Return the (X, Y) coordinate for the center point of the cell that contains the specified text.  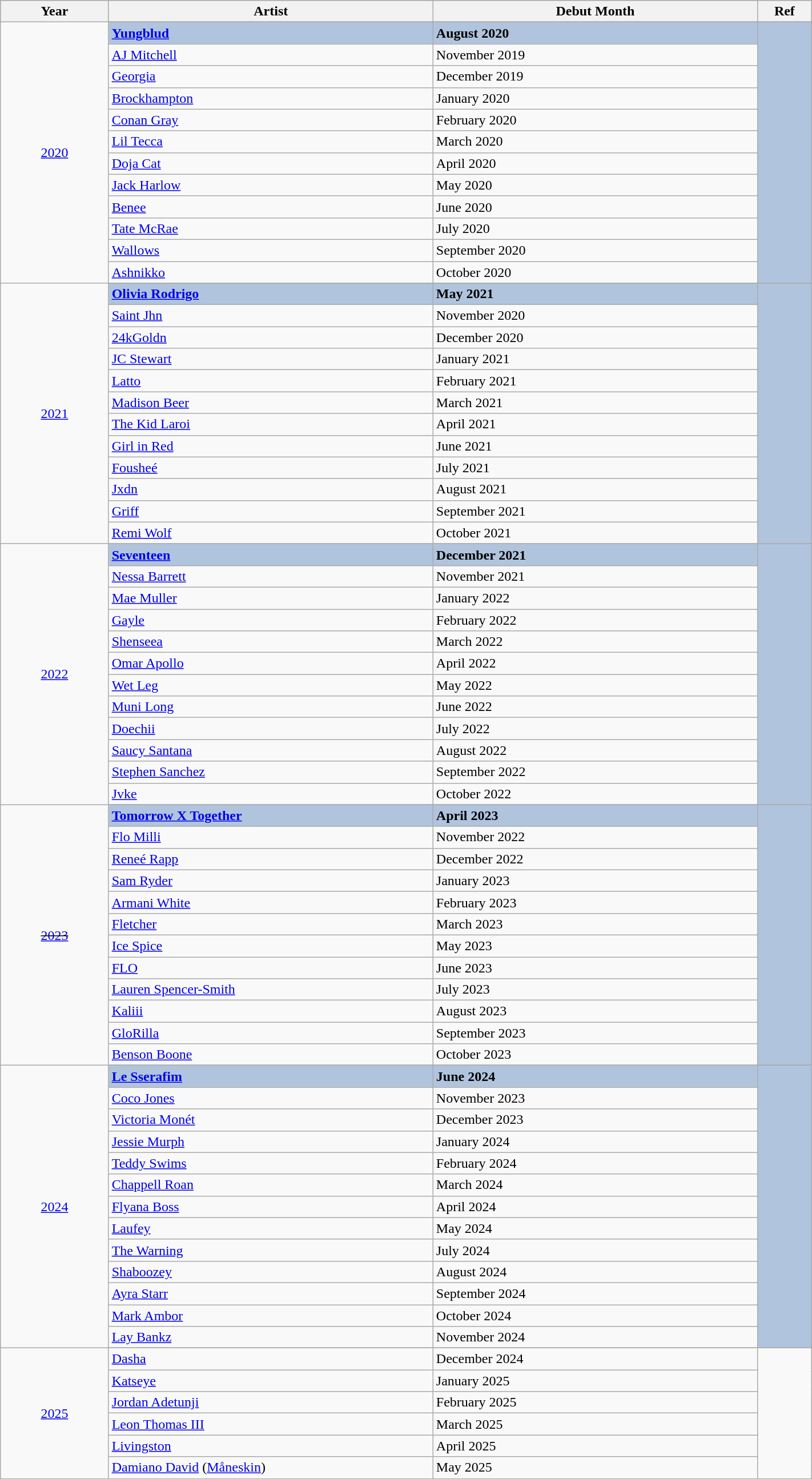
July 2021 (595, 468)
June 2024 (595, 1076)
October 2022 (595, 794)
July 2022 (595, 729)
Doja Cat (271, 163)
Jvke (271, 794)
Benee (271, 207)
Madison Beer (271, 403)
August 2021 (595, 489)
Leon Thomas III (271, 1424)
Tate McRae (271, 228)
FLO (271, 968)
Saint Jhn (271, 316)
January 2022 (595, 598)
April 2025 (595, 1446)
February 2024 (595, 1163)
Griff (271, 511)
Ref (785, 11)
August 2022 (595, 750)
JC Stewart (271, 359)
Jessie Murph (271, 1142)
Flo Milli (271, 837)
Fletcher (271, 924)
December 2022 (595, 859)
Tomorrow X Together (271, 815)
June 2020 (595, 207)
Kaliii (271, 1011)
March 2025 (595, 1424)
Ice Spice (271, 946)
May 2022 (595, 685)
September 2024 (595, 1293)
May 2020 (595, 185)
Shenseea (271, 642)
Saucy Santana (271, 750)
Nessa Barrett (271, 576)
October 2021 (595, 533)
July 2024 (595, 1250)
Omar Apollo (271, 664)
November 2022 (595, 837)
August 2020 (595, 33)
The Kid Laroi (271, 424)
June 2021 (595, 446)
July 2023 (595, 990)
2024 (55, 1207)
Laufey (271, 1228)
Georgia (271, 77)
September 2021 (595, 511)
November 2021 (595, 576)
Ayra Starr (271, 1293)
July 2020 (595, 228)
2023 (55, 935)
Livingston (271, 1446)
September 2023 (595, 1033)
Katseye (271, 1381)
Fousheé (271, 468)
Mark Ambor (271, 1315)
March 2024 (595, 1185)
Shaboozey (271, 1272)
March 2020 (595, 142)
2021 (55, 413)
January 2023 (595, 881)
December 2021 (595, 554)
Artist (271, 11)
June 2023 (595, 968)
Damiano David (Måneskin) (271, 1468)
Coco Jones (271, 1098)
2025 (55, 1413)
January 2025 (595, 1381)
February 2022 (595, 620)
January 2021 (595, 359)
24kGoldn (271, 337)
Remi Wolf (271, 533)
September 2022 (595, 772)
May 2025 (595, 1468)
Wallows (271, 250)
April 2023 (595, 815)
Seventeen (271, 554)
Reneé Rapp (271, 859)
Chappell Roan (271, 1185)
AJ Mitchell (271, 55)
August 2024 (595, 1272)
May 2023 (595, 946)
Lil Tecca (271, 142)
Flyana Boss (271, 1207)
March 2022 (595, 642)
Wet Leg (271, 685)
January 2024 (595, 1142)
Lauren Spencer-Smith (271, 990)
January 2020 (595, 98)
Jordan Adetunji (271, 1402)
November 2020 (595, 316)
2022 (55, 674)
May 2024 (595, 1228)
Benson Boone (271, 1055)
Jxdn (271, 489)
December 2019 (595, 77)
Armani White (271, 902)
June 2022 (595, 707)
Girl in Red (271, 446)
Debut Month (595, 11)
2020 (55, 153)
February 2020 (595, 120)
August 2023 (595, 1011)
Jack Harlow (271, 185)
The Warning (271, 1250)
February 2023 (595, 902)
Muni Long (271, 707)
Conan Gray (271, 120)
April 2022 (595, 664)
GloRilla (271, 1033)
December 2020 (595, 337)
Year (55, 11)
May 2021 (595, 294)
Dasha (271, 1359)
April 2021 (595, 424)
April 2024 (595, 1207)
November 2023 (595, 1098)
Gayle (271, 620)
October 2023 (595, 1055)
October 2024 (595, 1315)
November 2019 (595, 55)
Brockhampton (271, 98)
April 2020 (595, 163)
Le Sserafim (271, 1076)
November 2024 (595, 1337)
December 2023 (595, 1120)
Latto (271, 381)
Victoria Monét (271, 1120)
Mae Muller (271, 598)
Sam Ryder (271, 881)
September 2020 (595, 250)
Stephen Sanchez (271, 772)
Ashnikko (271, 272)
Lay Bankz (271, 1337)
Yungblud (271, 33)
March 2023 (595, 924)
February 2021 (595, 381)
December 2024 (595, 1359)
Olivia Rodrigo (271, 294)
February 2025 (595, 1402)
October 2020 (595, 272)
March 2021 (595, 403)
Teddy Swims (271, 1163)
Doechii (271, 729)
